For the text-containing cell, return its midpoint in (X, Y) coordinate format. 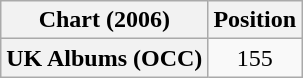
155 (255, 58)
Chart (2006) (104, 20)
Position (255, 20)
UK Albums (OCC) (104, 58)
